Determine the [x, y] coordinate at the center of the cell enclosing the given text.  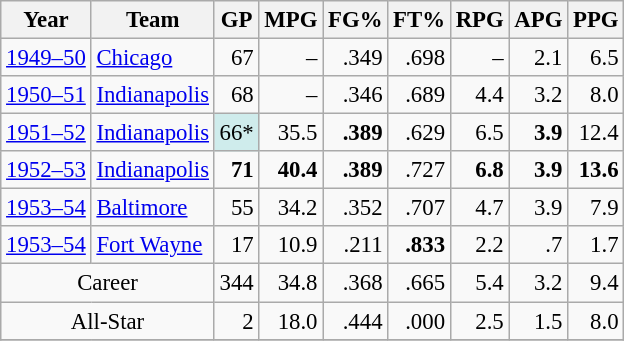
5.4 [480, 283]
2 [236, 321]
12.4 [596, 133]
2.5 [480, 321]
FT% [420, 20]
.7 [538, 245]
18.0 [291, 321]
2.1 [538, 58]
1950–51 [46, 95]
.444 [356, 321]
APG [538, 20]
.689 [420, 95]
FG% [356, 20]
34.2 [291, 208]
34.8 [291, 283]
6.8 [480, 170]
.707 [420, 208]
.629 [420, 133]
Fort Wayne [152, 245]
RPG [480, 20]
.349 [356, 58]
17 [236, 245]
MPG [291, 20]
35.5 [291, 133]
4.4 [480, 95]
GP [236, 20]
.000 [420, 321]
.727 [420, 170]
Career [108, 283]
344 [236, 283]
7.9 [596, 208]
2.2 [480, 245]
68 [236, 95]
PPG [596, 20]
67 [236, 58]
.698 [420, 58]
40.4 [291, 170]
13.6 [596, 170]
1951–52 [46, 133]
Chicago [152, 58]
10.9 [291, 245]
.368 [356, 283]
.211 [356, 245]
1.5 [538, 321]
55 [236, 208]
.352 [356, 208]
1952–53 [46, 170]
9.4 [596, 283]
71 [236, 170]
.346 [356, 95]
Baltimore [152, 208]
1.7 [596, 245]
All-Star [108, 321]
Year [46, 20]
1949–50 [46, 58]
.833 [420, 245]
66* [236, 133]
.665 [420, 283]
4.7 [480, 208]
Team [152, 20]
